Search for the cell housing the specified text and yield its (x, y) center coordinate. 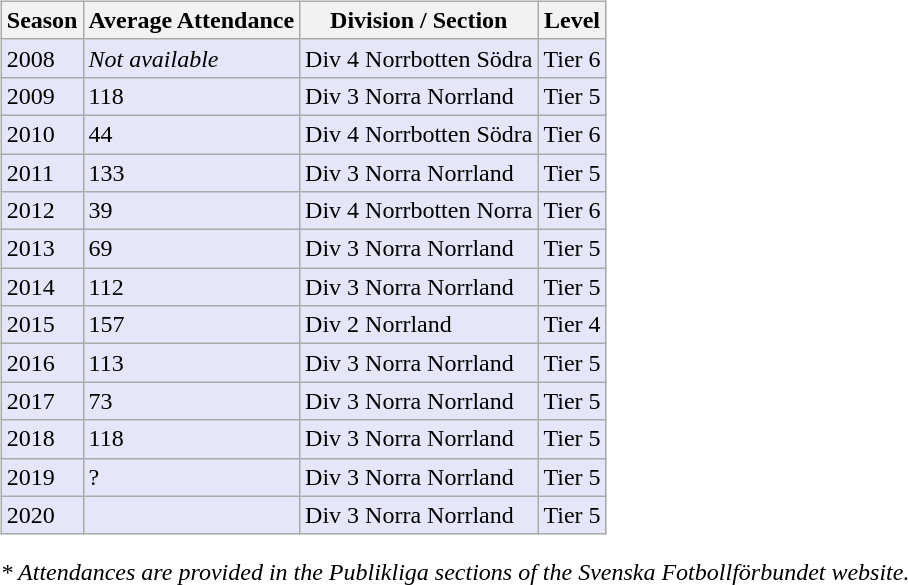
2018 (42, 439)
133 (192, 173)
Tier 4 (572, 325)
69 (192, 249)
2011 (42, 173)
157 (192, 325)
2020 (42, 515)
113 (192, 363)
2009 (42, 96)
2013 (42, 249)
2017 (42, 401)
Div 2 Norrland (419, 325)
2012 (42, 211)
2019 (42, 477)
? (192, 477)
Average Attendance (192, 20)
2010 (42, 134)
Not available (192, 58)
2014 (42, 287)
39 (192, 211)
Season (42, 20)
44 (192, 134)
2015 (42, 325)
2008 (42, 58)
Level (572, 20)
73 (192, 401)
112 (192, 287)
Division / Section (419, 20)
2016 (42, 363)
Div 4 Norrbotten Norra (419, 211)
